Pinpoint the cell where the given text exists, returning its [x, y] midpoint coordinate. 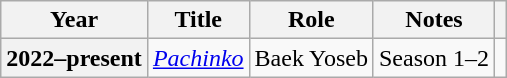
Notes [434, 20]
Title [198, 20]
Pachinko [198, 58]
2022–present [74, 58]
Baek Yoseb [311, 58]
Role [311, 20]
Season 1–2 [434, 58]
Year [74, 20]
